From the cell containing the given text, extract its center point as [x, y] coordinate. 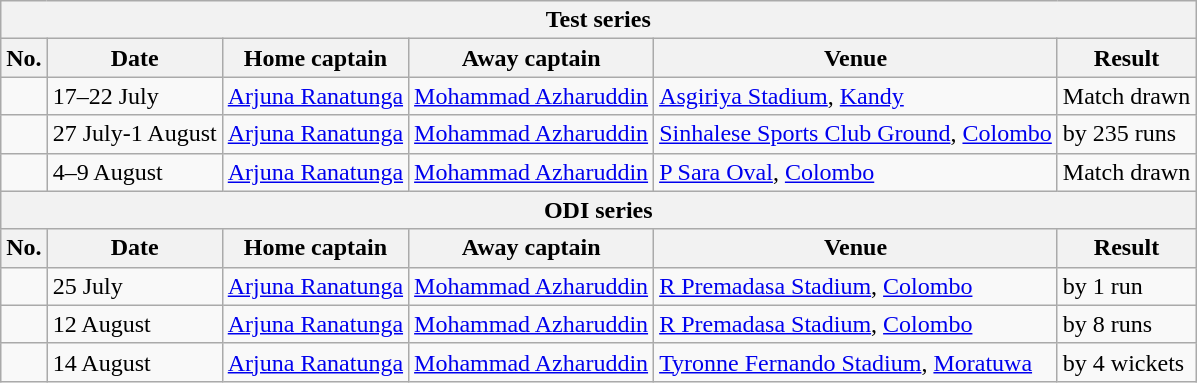
by 1 run [1126, 286]
by 235 runs [1126, 134]
27 July-1 August [134, 134]
by 4 wickets [1126, 362]
Asgiriya Stadium, Kandy [856, 96]
17–22 July [134, 96]
25 July [134, 286]
P Sara Oval, Colombo [856, 172]
ODI series [598, 210]
14 August [134, 362]
Tyronne Fernando Stadium, Moratuwa [856, 362]
12 August [134, 324]
4–9 August [134, 172]
Sinhalese Sports Club Ground, Colombo [856, 134]
Test series [598, 20]
by 8 runs [1126, 324]
